For the text-containing cell, return its midpoint in [x, y] coordinate format. 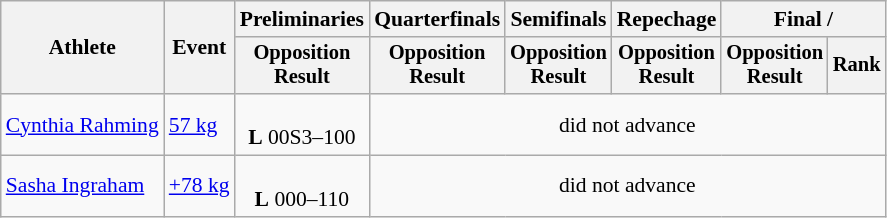
Cynthia Rahming [82, 124]
Sasha Ingraham [82, 186]
Quarterfinals [437, 19]
Event [200, 48]
Athlete [82, 48]
+78 kg [200, 186]
Preliminaries [302, 19]
Final / [803, 19]
Repechage [667, 19]
57 kg [200, 124]
Rank [857, 66]
L 000–110 [302, 186]
Semifinals [558, 19]
L 00S3–100 [302, 124]
